Scan for the cell matching the given text and deliver its [x, y] coordinate at center. 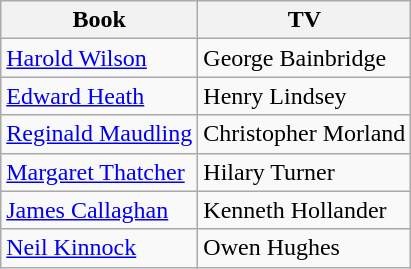
Book [100, 20]
TV [304, 20]
Christopher Morland [304, 134]
Owen Hughes [304, 248]
Hilary Turner [304, 172]
James Callaghan [100, 210]
George Bainbridge [304, 58]
Henry Lindsey [304, 96]
Margaret Thatcher [100, 172]
Kenneth Hollander [304, 210]
Harold Wilson [100, 58]
Neil Kinnock [100, 248]
Reginald Maudling [100, 134]
Edward Heath [100, 96]
